Scan for the cell matching the given text and deliver its (x, y) coordinate at center. 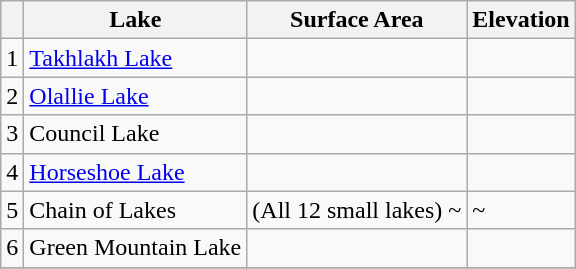
Green Mountain Lake (136, 248)
2 (12, 96)
Takhlakh Lake (136, 58)
1 (12, 58)
Council Lake (136, 134)
~ (521, 210)
4 (12, 172)
Elevation (521, 20)
5 (12, 210)
Olallie Lake (136, 96)
3 (12, 134)
6 (12, 248)
(All 12 small lakes) ~ (357, 210)
Horseshoe Lake (136, 172)
Lake (136, 20)
Chain of Lakes (136, 210)
Surface Area (357, 20)
